For the text-containing cell, return its midpoint in [X, Y] coordinate format. 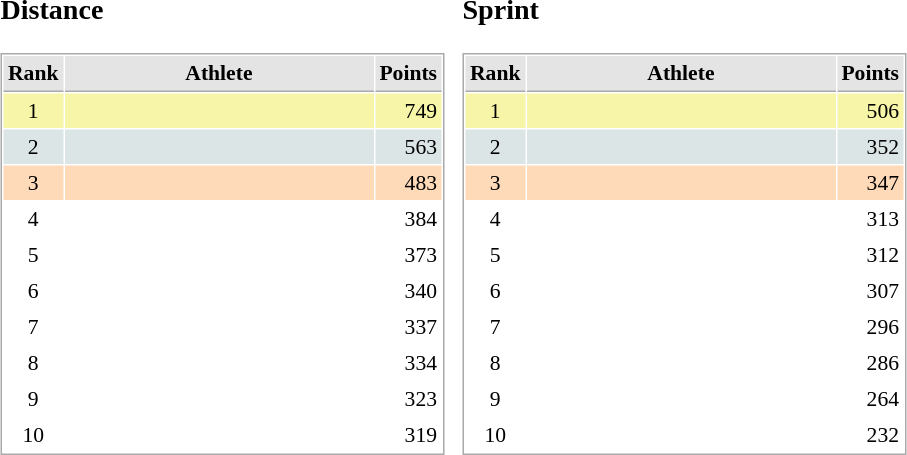
563 [408, 147]
347 [870, 183]
373 [408, 255]
749 [408, 111]
323 [408, 399]
483 [408, 183]
506 [870, 111]
264 [870, 399]
337 [408, 327]
232 [870, 435]
313 [870, 219]
286 [870, 363]
312 [870, 255]
334 [408, 363]
384 [408, 219]
307 [870, 291]
352 [870, 147]
319 [408, 435]
296 [870, 327]
340 [408, 291]
